Provide the [x, y] coordinate of the cell's center where the given text is located.  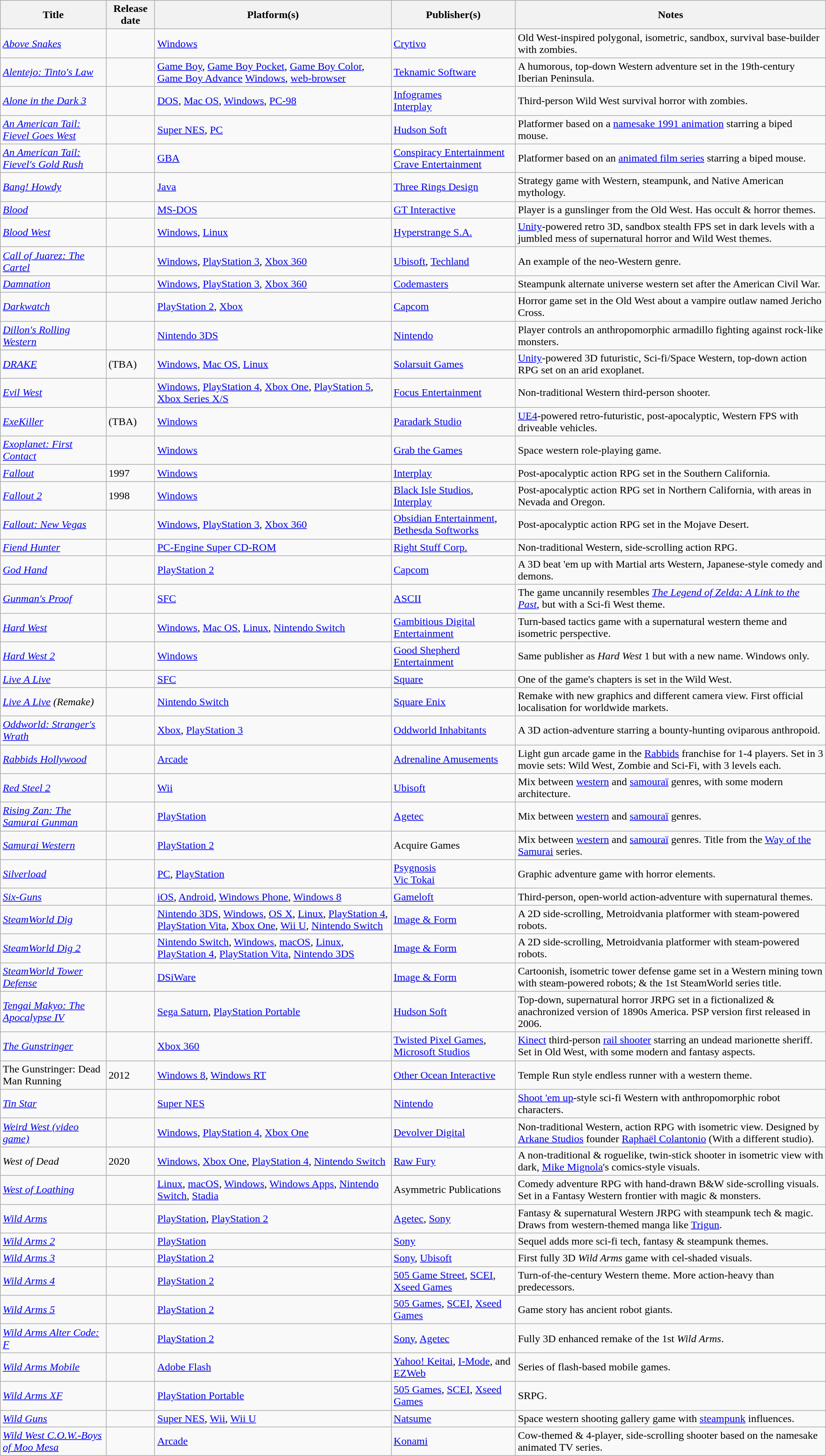
A 3D beat 'em up with Martial arts Western, Japanese-style comedy and demons. [671, 570]
Linux, macOS, Windows, Windows Apps, Nintendo Switch, Stadia [273, 1190]
Square Enix [454, 702]
Live A Live [53, 679]
Ubisoft, Techland [454, 261]
Live A Live (Remake) [53, 702]
Title [53, 15]
The Gunstringer [53, 1046]
SteamWorld Tower Defense [53, 977]
Gameloft [454, 897]
Interplay [454, 473]
Same publisher as Hard West 1 but with a new name. Windows only. [671, 656]
Wild Arms 2 [53, 1242]
Rising Zan: The Samurai Gunman [53, 816]
Paradark Studio [454, 422]
Wild Arms 3 [53, 1258]
DRAKE [53, 365]
Above Snakes [53, 43]
Graphic adventure game with horror elements. [671, 874]
Shoot 'em up-style sci-fi Western with anthropomorphic robot characters. [671, 1103]
Mix between western and samouraï genres, with some modern architecture. [671, 788]
Sony [454, 1242]
Game story has ancient robot giants. [671, 1310]
DOS, Mac OS, Windows, PC-98 [273, 101]
Square [454, 679]
GBA [273, 158]
Hard West 2 [53, 656]
Release date [130, 15]
Tengai Makyo: The Apocalypse IV [53, 1012]
Fully 3D enhanced remake of the 1st Wild Arms. [671, 1338]
Windows 8, Windows RT [273, 1075]
Platform(s) [273, 15]
MS-DOS [273, 210]
Windows, PlayStation 4, Xbox One, PlayStation 5, Xbox Series X/S [273, 393]
Twisted Pixel Games, Microsoft Studios [454, 1046]
Gambitious Digital Entertainment [454, 628]
Agetec, Sony [454, 1218]
The game uncannily resembles The Legend of Zelda: A Link to the Past, but with a Sci-fi West theme. [671, 598]
Space western role-playing game. [671, 450]
Notes [671, 15]
Black Isle Studios, Interplay [454, 496]
Oddworld Inhabitants [454, 730]
Call of Juarez: The Cartel [53, 261]
2012 [130, 1075]
Nintendo 3DS, Windows, OS X, Linux, PlayStation 4, PlayStation Vita, Xbox One, Wii U, Nintendo Switch [273, 920]
Super NES, Wii, Wii U [273, 1418]
Old West-inspired polygonal, isometric, sandbox, survival base-builder with zombies. [671, 43]
Natsume [454, 1418]
Fallout 2 [53, 496]
PC-Engine Super CD-ROM [273, 547]
Gunman's Proof [53, 598]
Series of flash-based mobile games. [671, 1367]
SRPG. [671, 1396]
Windows, Mac OS, Linux, Nintendo Switch [273, 628]
Steampunk alternate universe western set after the American Civil War. [671, 284]
DSiWare [273, 977]
Mix between western and samouraï genres. Title from the Way of the Samurai series. [671, 846]
Super NES [273, 1103]
Blood [53, 210]
505 Game Street, SCEI, Xseed Games [454, 1281]
Fallout [53, 473]
Adrenaline Amusements [454, 759]
Player controls an anthropomorphic armadillo fighting against rock-like monsters. [671, 335]
Focus Entertainment [454, 393]
Conspiracy Entertainment Crave Entertainment [454, 158]
Acquire Games [454, 846]
Post-apocalyptic action RPG set in Northern California, with areas in Nevada and Oregon. [671, 496]
Sequel adds more sci-fi tech, fantasy & steampunk themes. [671, 1242]
Platformer based on an animated film series starring a biped mouse. [671, 158]
Sony, Ubisoft [454, 1258]
Third-person, open-world action-adventure with supernatural themes. [671, 897]
An American Tail: Fievel's Gold Rush [53, 158]
Tin Star [53, 1103]
Space western shooting gallery game with steampunk influences. [671, 1418]
Crytivo [454, 43]
An example of the neo-Western genre. [671, 261]
Wild Guns [53, 1418]
iOS, Android, Windows Phone, Windows 8 [273, 897]
Wild Arms 4 [53, 1281]
Remake with new graphics and different camera view. First official localisation for worldwide markets. [671, 702]
Hyperstrange S.A. [454, 232]
Raw Fury [454, 1161]
Wild Arms [53, 1218]
GT Interactive [454, 210]
Wild Arms XF [53, 1396]
Third-person Wild West survival horror with zombies. [671, 101]
Kinect third-person rail shooter starring an undead marionette sheriff. Set in Old West, with some modern and fantasy aspects. [671, 1046]
A humorous, top-down Western adventure set in the 19th-century Iberian Peninsula. [671, 72]
Fallout: New Vegas [53, 524]
Mix between western and samouraï genres. [671, 816]
1998 [130, 496]
Right Stuff Corp. [454, 547]
Yahoo! Keitai, I-Mode, and EZWeb [454, 1367]
Red Steel 2 [53, 788]
Windows, PlayStation 4, Xbox One [273, 1132]
Top-down, supernatural horror JRPG set in a fictionalized & anachronized version of 1890s America. PSP version first released in 2006. [671, 1012]
Wild Arms 5 [53, 1310]
SteamWorld Dig 2 [53, 948]
UE4-powered retro-futuristic, post-apocalyptic, Western FPS with driveable vehicles. [671, 422]
Ubisoft [454, 788]
Codemasters [454, 284]
PlayStation, PlayStation 2 [273, 1218]
Sony, Agetec [454, 1338]
Samurai Western [53, 846]
Temple Run style endless runner with a western theme. [671, 1075]
Nintendo Switch [273, 702]
Evil West [53, 393]
Agetec [454, 816]
Obsidian Entertainment, Bethesda Softworks [454, 524]
Sega Saturn, PlayStation Portable [273, 1012]
Three Rings Design [454, 187]
Cow-themed & 4-player, side-scrolling shooter based on the namesake animated TV series. [671, 1441]
Super NES, PC [273, 130]
Wii [273, 788]
One of the game's chapters is set in the Wild West. [671, 679]
Grab the Games [454, 450]
2020 [130, 1161]
Windows, Mac OS, Linux [273, 365]
Solarsuit Games [454, 365]
Konami [454, 1441]
1997 [130, 473]
Non-traditional Western third-person shooter. [671, 393]
Wild Arms Mobile [53, 1367]
Infogrames Interplay [454, 101]
Blood West [53, 232]
Hard West [53, 628]
Windows, Xbox One, PlayStation 4, Nintendo Switch [273, 1161]
Cartoonish, isometric tower defense game set in a Western mining town with steam-powered robots; & the 1st SteamWorld series title. [671, 977]
Xbox 360 [273, 1046]
PC, PlayStation [273, 874]
Nintendo Switch, Windows, macOS, Linux, PlayStation 4, PlayStation Vita, Nintendo 3DS [273, 948]
Psygnosis Vic Tokai [454, 874]
Adobe Flash [273, 1367]
Wild Arms Alter Code: F [53, 1338]
Devolver Digital [454, 1132]
Xbox, PlayStation 3 [273, 730]
Horror game set in the Old West about a vampire outlaw named Jericho Cross. [671, 306]
Silverload [53, 874]
Weird West (video game) [53, 1132]
Non-traditional Western, action RPG with isometric view. Designed by Arkane Studios founder Raphaël Colantonio (With a different studio). [671, 1132]
Damnation [53, 284]
Wild West C.O.W.-Boys of Moo Mesa [53, 1441]
ExeKiller [53, 422]
Six-Guns [53, 897]
Post-apocalyptic action RPG set in the Mojave Desert. [671, 524]
Exoplanet: First Contact [53, 450]
Fiend Hunter [53, 547]
SteamWorld Dig [53, 920]
Nintendo 3DS [273, 335]
Rabbids Hollywood [53, 759]
Good Shepherd Entertainment [454, 656]
ASCII [454, 598]
Fantasy & supernatural Western JRPG with steampunk tech & magic. Draws from western-themed manga like Trigun. [671, 1218]
Java [273, 187]
Post-apocalyptic action RPG set in the Southern California. [671, 473]
Light gun arcade game in the Rabbids franchise for 1-4 players. Set in 3 movie sets: Wild West, Zombie and Sci-Fi, with 3 levels each. [671, 759]
Dillon's Rolling Western [53, 335]
A non-traditional & roguelike, twin-stick shooter in isometric view with dark, Mike Mignola's comics-style visuals. [671, 1161]
Darkwatch [53, 306]
Other Ocean Interactive [454, 1075]
Turn-of-the-century Western theme. More action-heavy than predecessors. [671, 1281]
A 3D action-adventure starring a bounty-hunting oviparous anthropoid. [671, 730]
An American Tail: Fievel Goes West [53, 130]
Bang! Howdy [53, 187]
West of Dead [53, 1161]
Teknamic Software [454, 72]
Turn-based tactics game with a supernatural western theme and isometric perspective. [671, 628]
Alone in the Dark 3 [53, 101]
Asymmetric Publications [454, 1190]
PlayStation 2, Xbox [273, 306]
First fully 3D Wild Arms game with cel-shaded visuals. [671, 1258]
Unity-powered 3D futuristic, Sci-fi/Space Western, top-down action RPG set on an arid exoplanet. [671, 365]
Player is a gunslinger from the Old West. Has occult & horror themes. [671, 210]
Oddworld: Stranger's Wrath [53, 730]
The Gunstringer: Dead Man Running [53, 1075]
PlayStation Portable [273, 1396]
Alentejo: Tinto's Law [53, 72]
Game Boy, Game Boy Pocket, Game Boy Color, Game Boy Advance Windows, web-browser [273, 72]
Non-traditional Western, side-scrolling action RPG. [671, 547]
Publisher(s) [454, 15]
Strategy game with Western, steampunk, and Native American mythology. [671, 187]
Platformer based on a namesake 1991 animation starring a biped mouse. [671, 130]
West of Loathing [53, 1190]
Comedy adventure RPG with hand-drawn B&W side-scrolling visuals. Set in a Fantasy Western frontier with magic & monsters. [671, 1190]
Windows, Linux [273, 232]
Unity-powered retro 3D, sandbox stealth FPS set in dark levels with a jumbled mess of supernatural horror and Wild West themes. [671, 232]
God Hand [53, 570]
